Output the (X, Y) coordinate of the center of the cell containing the given text.  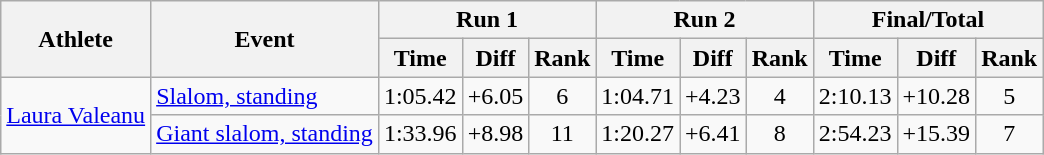
Final/Total (928, 20)
+8.98 (496, 134)
8 (780, 134)
11 (562, 134)
Run 2 (704, 20)
2:54.23 (855, 134)
6 (562, 96)
Athlete (76, 39)
+10.28 (936, 96)
1:04.71 (638, 96)
+4.23 (714, 96)
Run 1 (486, 20)
1:05.42 (420, 96)
1:20.27 (638, 134)
7 (1010, 134)
+15.39 (936, 134)
Slalom, standing (265, 96)
5 (1010, 96)
+6.41 (714, 134)
1:33.96 (420, 134)
2:10.13 (855, 96)
Event (265, 39)
+6.05 (496, 96)
Giant slalom, standing (265, 134)
4 (780, 96)
Laura Valeanu (76, 115)
